Identify which cell holds the provided text, then report its [x, y] central coordinate. 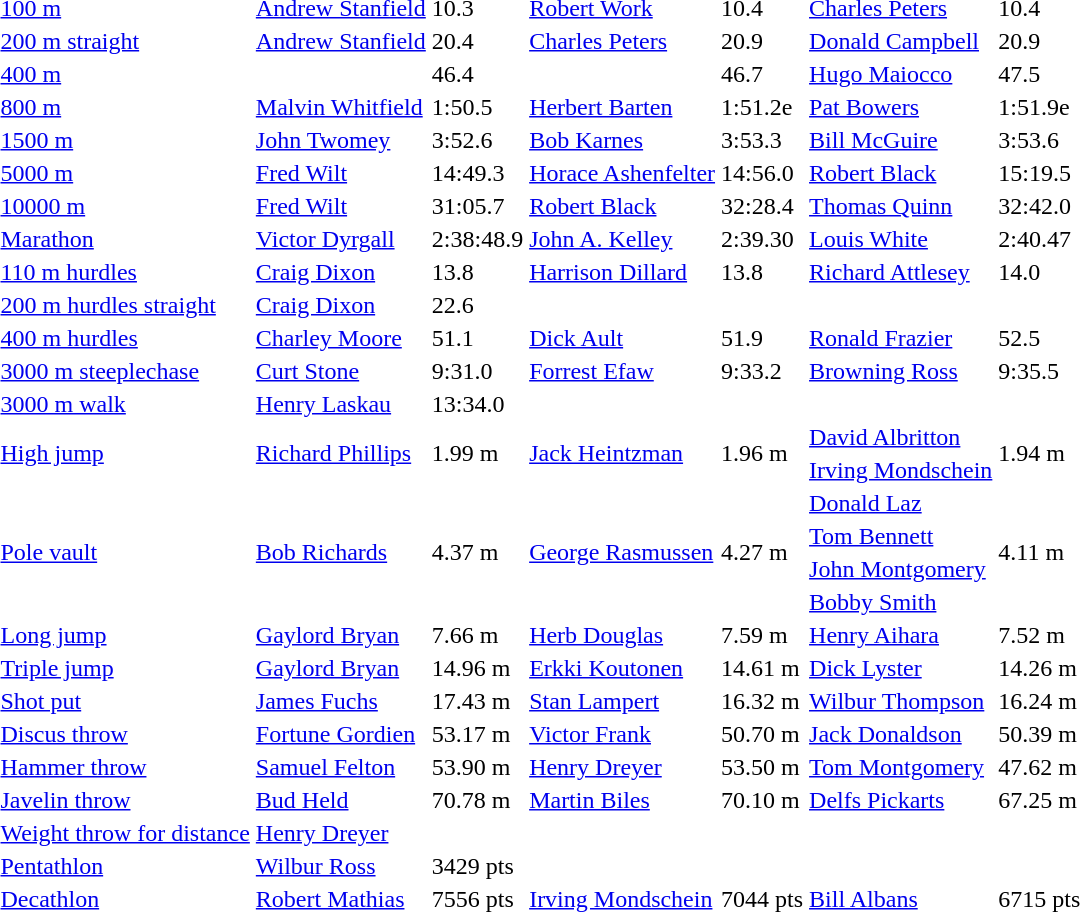
17.43 m [477, 701]
3:53.3 [762, 140]
31:05.7 [477, 206]
Dick Ault [622, 338]
Louis White [901, 239]
Irving Mondschein [901, 470]
7.66 m [477, 635]
Forrest Efaw [622, 371]
20.9 [762, 41]
9:33.2 [762, 371]
Bob Richards [340, 552]
Curt Stone [340, 371]
4.27 m [762, 552]
Fortune Gordien [340, 734]
David Albritton [901, 437]
Donald Campbell [901, 41]
14:49.3 [477, 173]
Henry Aihara [901, 635]
14.96 m [477, 668]
Delfs Pickarts [901, 800]
Pat Bowers [901, 107]
Bud Held [340, 800]
14:56.0 [762, 173]
70.10 m [762, 800]
9:31.0 [477, 371]
32:28.4 [762, 206]
70.78 m [477, 800]
James Fuchs [340, 701]
Charley Moore [340, 338]
Herb Douglas [622, 635]
Bill McGuire [901, 140]
Jack Heintzman [622, 454]
Victor Dyrgall [340, 239]
Wilbur Ross [340, 866]
13:34.0 [477, 404]
1.96 m [762, 454]
Victor Frank [622, 734]
50.70 m [762, 734]
Bobby Smith [901, 602]
1:50.5 [477, 107]
Charles Peters [622, 41]
2:38:48.9 [477, 239]
Dick Lyster [901, 668]
Richard Phillips [340, 454]
51.9 [762, 338]
Browning Ross [901, 371]
John Twomey [340, 140]
John Montgomery [901, 569]
Wilbur Thompson [901, 701]
7.59 m [762, 635]
14.61 m [762, 668]
46.7 [762, 74]
53.90 m [477, 767]
Tom Montgomery [901, 767]
Hugo Maiocco [901, 74]
Bob Karnes [622, 140]
Horace Ashenfelter [622, 173]
20.4 [477, 41]
Herbert Barten [622, 107]
Malvin Whitfield [340, 107]
51.1 [477, 338]
Andrew Stanfield [340, 41]
Ronald Frazier [901, 338]
53.50 m [762, 767]
Erkki Koutonen [622, 668]
John A. Kelley [622, 239]
Harrison Dillard [622, 272]
3429 pts [477, 866]
2:39.30 [762, 239]
Henry Laskau [340, 404]
4.37 m [477, 552]
22.6 [477, 305]
Thomas Quinn [901, 206]
Stan Lampert [622, 701]
46.4 [477, 74]
George Rasmussen [622, 552]
3:52.6 [477, 140]
16.32 m [762, 701]
1:51.2e [762, 107]
Richard Attlesey [901, 272]
Jack Donaldson [901, 734]
Samuel Felton [340, 767]
Tom Bennett [901, 536]
Donald Laz [901, 503]
53.17 m [477, 734]
Martin Biles [622, 800]
1.99 m [477, 454]
